From the cell containing the given text, extract its center point as [x, y] coordinate. 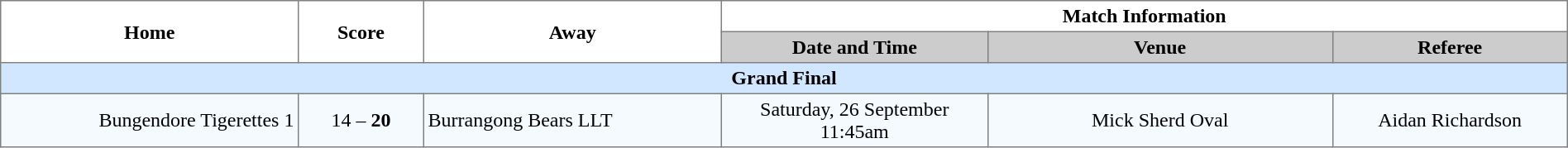
Away [572, 31]
Grand Final [784, 79]
Match Information [1145, 17]
Mick Sherd Oval [1159, 120]
Score [361, 31]
Burrangong Bears LLT [572, 120]
Aidan Richardson [1450, 120]
Date and Time [854, 47]
Bungendore Tigerettes 1 [150, 120]
Saturday, 26 September 11:45am [854, 120]
Referee [1450, 47]
Home [150, 31]
Venue [1159, 47]
14 – 20 [361, 120]
